Provide the (x, y) coordinate of the cell's center where the given text is located.  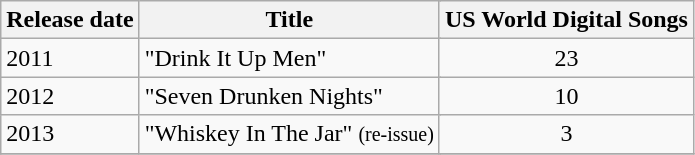
US World Digital Songs (566, 20)
"Whiskey In The Jar" (re-issue) (289, 134)
2011 (70, 58)
10 (566, 96)
2012 (70, 96)
23 (566, 58)
Release date (70, 20)
2013 (70, 134)
Title (289, 20)
"Drink It Up Men" (289, 58)
3 (566, 134)
"Seven Drunken Nights" (289, 96)
